Return (x, y) of the center of cell containing provided text 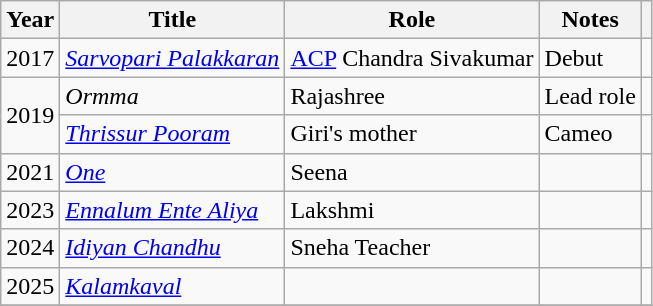
Sarvopari Palakkaran (172, 58)
Thrissur Pooram (172, 134)
Cameo (590, 134)
ACP Chandra Sivakumar (412, 58)
Year (30, 20)
Giri's mother (412, 134)
Role (412, 20)
2024 (30, 248)
Notes (590, 20)
Sneha Teacher (412, 248)
2025 (30, 286)
Lead role (590, 96)
2023 (30, 210)
Lakshmi (412, 210)
Ennalum Ente Aliya (172, 210)
One (172, 172)
2021 (30, 172)
Rajashree (412, 96)
Seena (412, 172)
Title (172, 20)
Ormma (172, 96)
2017 (30, 58)
Debut (590, 58)
Kalamkaval (172, 286)
2019 (30, 115)
Idiyan Chandhu (172, 248)
